For the text-containing cell, return its midpoint in [x, y] coordinate format. 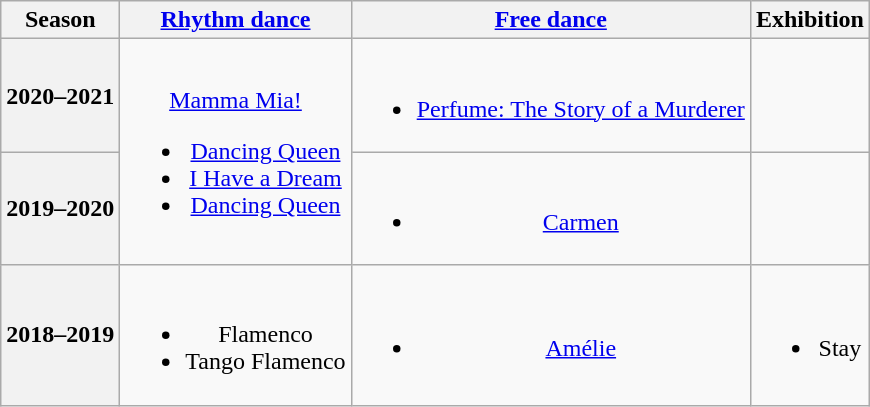
Season [60, 20]
2018–2019 [60, 335]
Carmen [550, 208]
Perfume: The Story of a Murderer [550, 96]
Stay [810, 335]
Exhibition [810, 20]
Flamenco Tango Flamenco [236, 335]
2019–2020 [60, 208]
Rhythm dance [236, 20]
2020–2021 [60, 96]
Amélie [550, 335]
Free dance [550, 20]
Mamma Mia! Dancing Queen I Have a Dream Dancing Queen [236, 152]
